Return the (X, Y) coordinate for the center point of the cell that contains the specified text.  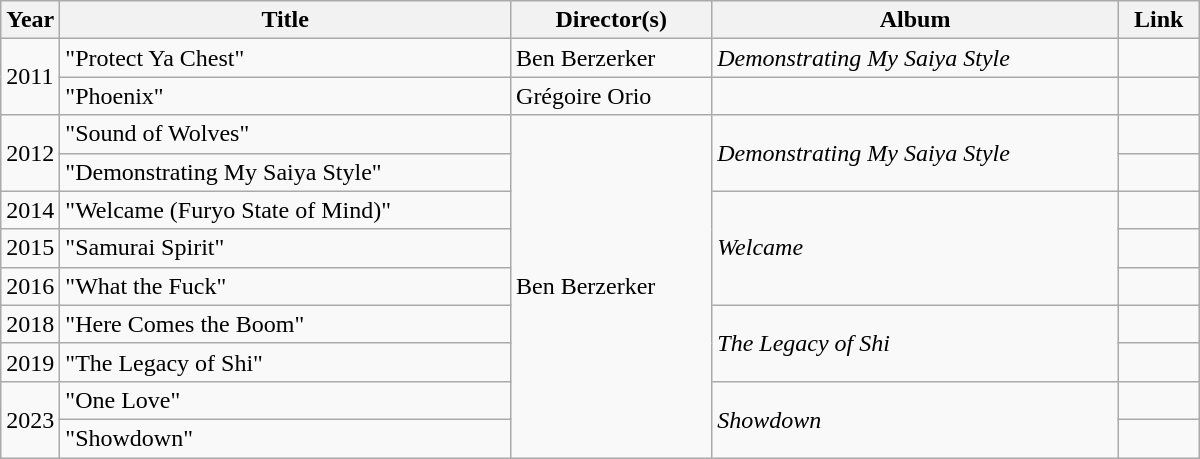
Title (286, 20)
"Welcame (Furyo State of Mind)" (286, 210)
Director(s) (612, 20)
Year (30, 20)
"The Legacy of Shi" (286, 362)
"Here Comes the Boom" (286, 324)
Grégoire Orio (612, 96)
2018 (30, 324)
"Showdown" (286, 438)
2011 (30, 77)
Album (916, 20)
"Samurai Spirit" (286, 248)
"Phoenix" (286, 96)
Welcame (916, 248)
2016 (30, 286)
"One Love" (286, 400)
"Demonstrating My Saiya Style" (286, 172)
2012 (30, 153)
"Sound of Wolves" (286, 134)
2019 (30, 362)
2023 (30, 419)
2015 (30, 248)
2014 (30, 210)
"Protect Ya Chest" (286, 58)
The Legacy of Shi (916, 343)
"What the Fuck" (286, 286)
Link (1158, 20)
Showdown (916, 419)
